Extract the [X, Y] coordinate from the center of the cell holding the provided text.  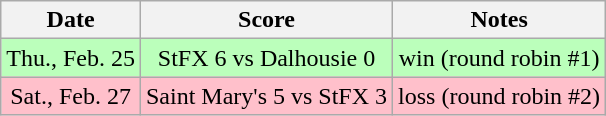
Thu., Feb. 25 [71, 58]
Sat., Feb. 27 [71, 96]
Score [266, 20]
StFX 6 vs Dalhousie 0 [266, 58]
Notes [500, 20]
Saint Mary's 5 vs StFX 3 [266, 96]
loss (round robin #2) [500, 96]
win (round robin #1) [500, 58]
Date [71, 20]
